Return the (x, y) coordinate for the center point of the cell that contains the specified text.  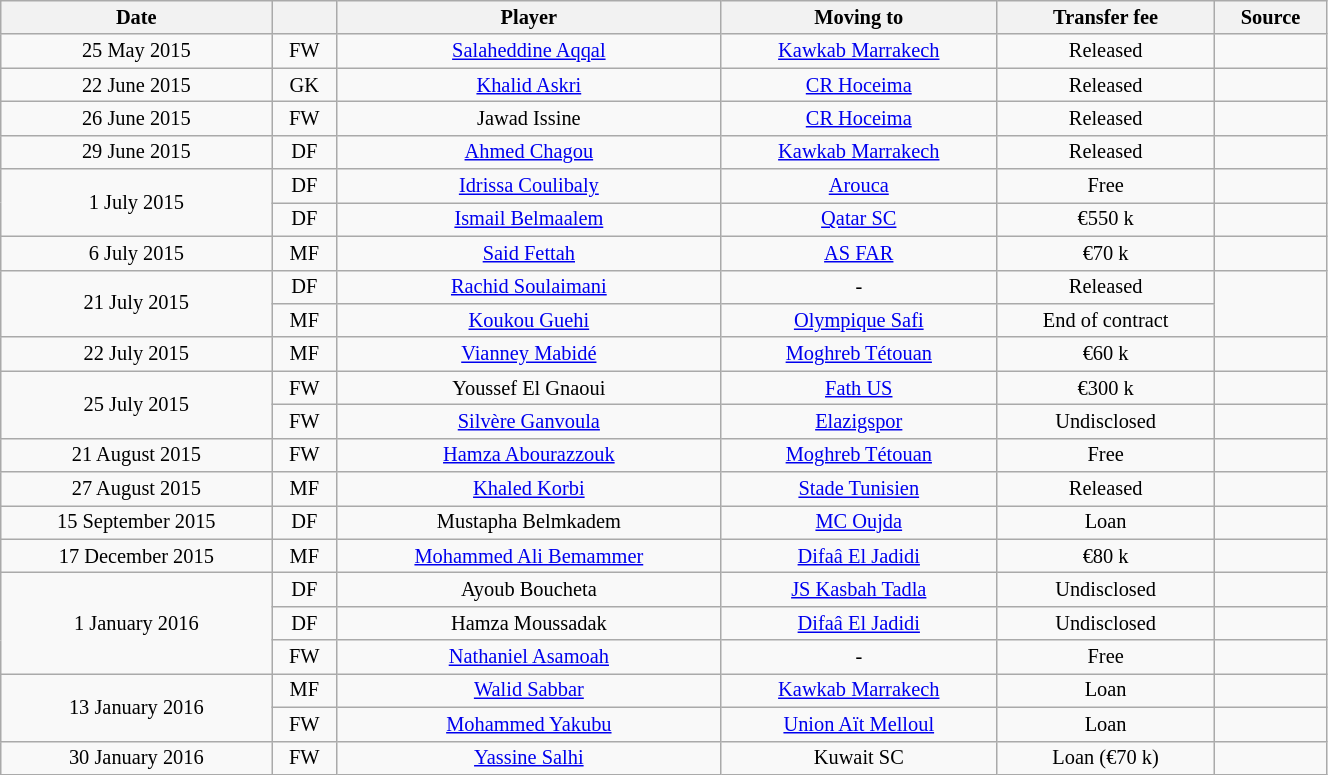
Mustapha Belmkadem (529, 522)
Kuwait SC (859, 758)
Ayoub Boucheta (529, 589)
Walid Sabbar (529, 690)
21 July 2015 (136, 304)
€300 k (1106, 388)
25 May 2015 (136, 51)
Idrissa Coulibaly (529, 186)
Jawad Issine (529, 118)
Nathaniel Asamoah (529, 657)
22 June 2015 (136, 85)
Stade Tunisien (859, 489)
End of contract (1106, 320)
1 January 2016 (136, 622)
Fath US (859, 388)
22 July 2015 (136, 354)
Loan (€70 k) (1106, 758)
Koukou Guehi (529, 320)
JS Kasbah Tadla (859, 589)
Khaled Korbi (529, 489)
Transfer fee (1106, 17)
AS FAR (859, 253)
Hamza Moussadak (529, 623)
Mohammed Ali Bemammer (529, 556)
Mohammed Yakubu (529, 724)
Qatar SC (859, 219)
Ismail Belmaalem (529, 219)
Vianney Mabidé (529, 354)
13 January 2016 (136, 706)
Ahmed Chagou (529, 152)
MC Oujda (859, 522)
Silvère Ganvoula (529, 421)
€70 k (1106, 253)
6 July 2015 (136, 253)
29 June 2015 (136, 152)
17 December 2015 (136, 556)
€60 k (1106, 354)
30 January 2016 (136, 758)
Salaheddine Aqqal (529, 51)
Said Fettah (529, 253)
Elazigspor (859, 421)
1 July 2015 (136, 202)
Arouca (859, 186)
GK (304, 85)
€550 k (1106, 219)
Youssef El Gnaoui (529, 388)
Yassine Salhi (529, 758)
21 August 2015 (136, 455)
26 June 2015 (136, 118)
15 September 2015 (136, 522)
Hamza Abourazzouk (529, 455)
Union Aït Melloul (859, 724)
25 July 2015 (136, 404)
27 August 2015 (136, 489)
Date (136, 17)
€80 k (1106, 556)
Olympique Safi (859, 320)
Rachid Soulaimani (529, 287)
Player (529, 17)
Moving to (859, 17)
Khalid Askri (529, 85)
Source (1271, 17)
